Extract the (X, Y) coordinate from the center of the cell holding the provided text.  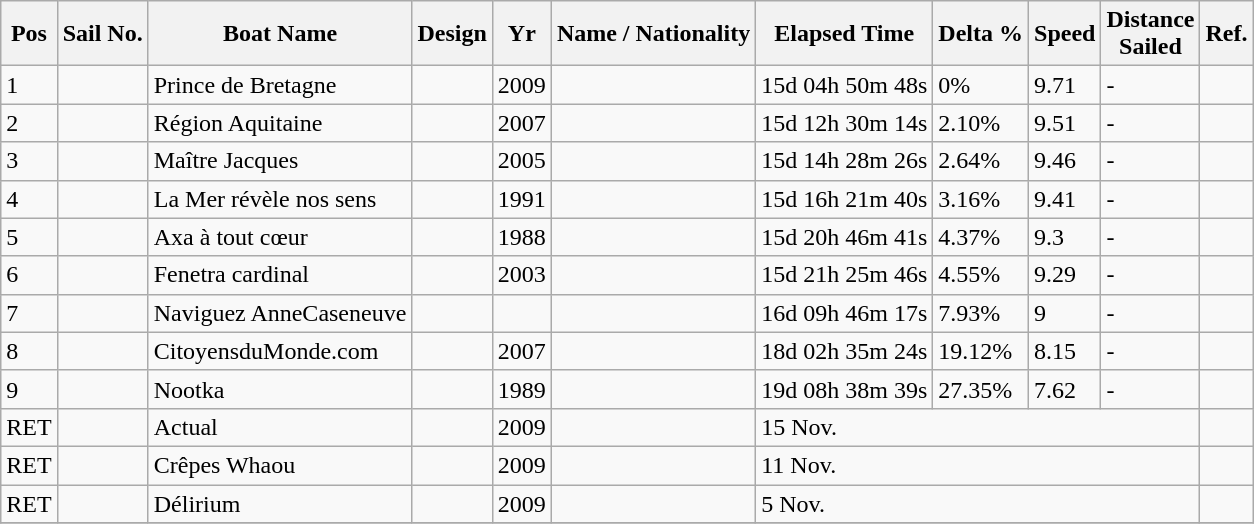
7.93% (981, 313)
2 (29, 123)
Ref. (1226, 34)
16d 09h 46m 17s (844, 313)
Délirium (280, 503)
5 (29, 237)
7.62 (1065, 389)
15d 16h 21m 40s (844, 199)
Axa à tout cœur (280, 237)
9.51 (1065, 123)
Région Aquitaine (280, 123)
3.16% (981, 199)
4.37% (981, 237)
27.35% (981, 389)
15d 20h 46m 41s (844, 237)
11 Nov. (978, 465)
Yr (522, 34)
4.55% (981, 275)
CitoyensduMonde.com (280, 351)
Nootka (280, 389)
Boat Name (280, 34)
8 (29, 351)
Naviguez AnneCaseneuve (280, 313)
Speed (1065, 34)
9.71 (1065, 85)
9.3 (1065, 237)
7 (29, 313)
1991 (522, 199)
Crêpes Whaou (280, 465)
15 Nov. (978, 427)
Pos (29, 34)
Design (452, 34)
4 (29, 199)
15d 04h 50m 48s (844, 85)
6 (29, 275)
Maître Jacques (280, 161)
2003 (522, 275)
2.64% (981, 161)
Prince de Bretagne (280, 85)
9.29 (1065, 275)
Actual (280, 427)
15d 12h 30m 14s (844, 123)
3 (29, 161)
Delta % (981, 34)
5 Nov. (978, 503)
9.41 (1065, 199)
0% (981, 85)
18d 02h 35m 24s (844, 351)
19d 08h 38m 39s (844, 389)
1989 (522, 389)
9.46 (1065, 161)
15d 14h 28m 26s (844, 161)
2.10% (981, 123)
La Mer révèle nos sens (280, 199)
Sail No. (102, 34)
Elapsed Time (844, 34)
1988 (522, 237)
19.12% (981, 351)
Fenetra cardinal (280, 275)
Distance Sailed (1150, 34)
8.15 (1065, 351)
Name / Nationality (653, 34)
1 (29, 85)
2005 (522, 161)
15d 21h 25m 46s (844, 275)
